Locate the cell with the specified text and output its [X, Y] center coordinate. 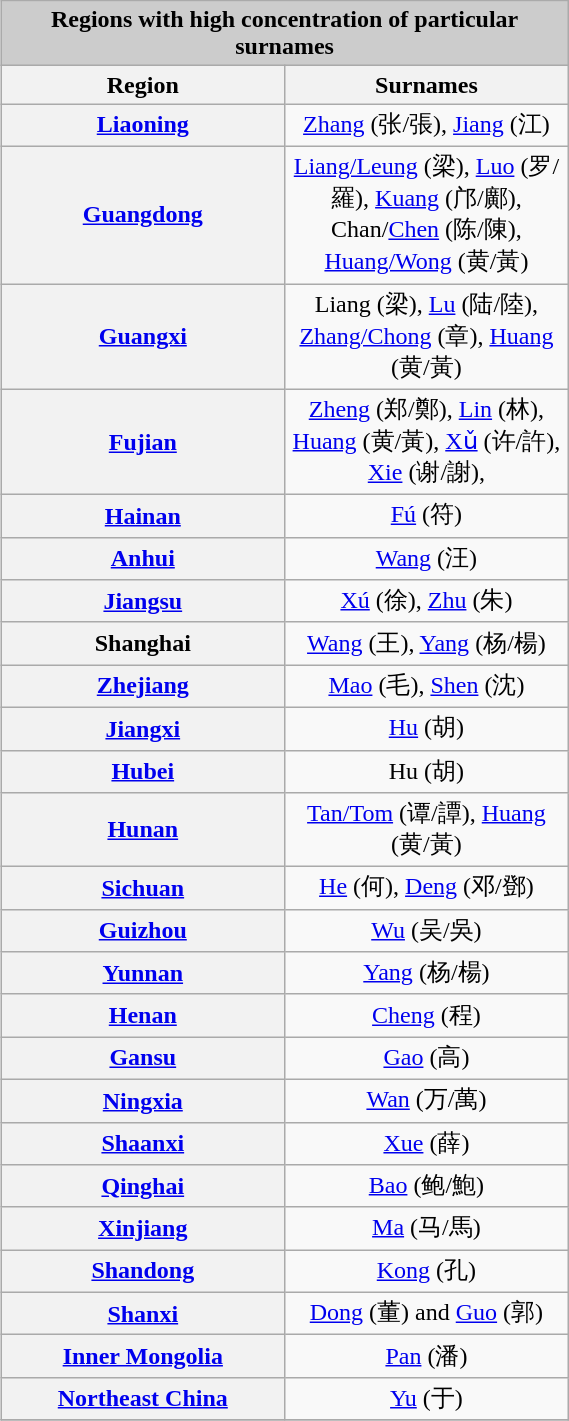
Yu (于) [427, 1398]
Henan [143, 1016]
Shanxi [143, 1314]
Region [143, 85]
Jiangsu [143, 602]
Guangdong [143, 214]
Northeast China [143, 1398]
Anhui [143, 558]
Shaanxi [143, 1144]
He (何), Deng (邓/鄧) [427, 888]
Yunnan [143, 974]
Zhang (张/張), Jiang (江) [427, 126]
Kong (孔) [427, 1272]
Pan (潘) [427, 1356]
Fujian [143, 442]
Mao (毛), Shen (沈) [427, 686]
Ningxia [143, 1100]
Wan (万/萬) [427, 1100]
Dong (董) and Guo (郭) [427, 1314]
Qinghai [143, 1186]
Wang (王), Yang (杨/楊) [427, 644]
Xinjiang [143, 1228]
Xue (薛) [427, 1144]
Guizhou [143, 930]
Hainan [143, 516]
Hubei [143, 772]
Sichuan [143, 888]
Liang (梁), Lu (陆/陸), Zhang/Chong (章), Huang (黄/黃) [427, 337]
Surnames [427, 85]
Jiangxi [143, 728]
Liang/Leung (梁), Luo (罗/羅), Kuang (邝/鄺), Chan/Chen (陈/陳), Huang/Wong (黄/黃) [427, 214]
Yang (杨/楊) [427, 974]
Liaoning [143, 126]
Regions with high concentration of particular surnames [284, 34]
Ma (马/馬) [427, 1228]
Gao (高) [427, 1058]
Shandong [143, 1272]
Tan/Tom (谭/譚), Huang (黄/黃) [427, 830]
Wu (吴/吳) [427, 930]
Fú (符) [427, 516]
Cheng (程) [427, 1016]
Zhejiang [143, 686]
Zheng (郑/鄭), Lin (林), Huang (黄/黃), Xǔ (许/許), Xie (谢/謝), [427, 442]
Gansu [143, 1058]
Inner Mongolia [143, 1356]
Xú (徐), Zhu (朱) [427, 602]
Shanghai [143, 644]
Wang (汪) [427, 558]
Bao (鲍/鮑) [427, 1186]
Hunan [143, 830]
Guangxi [143, 337]
